For the text-containing cell, return its midpoint in (X, Y) coordinate format. 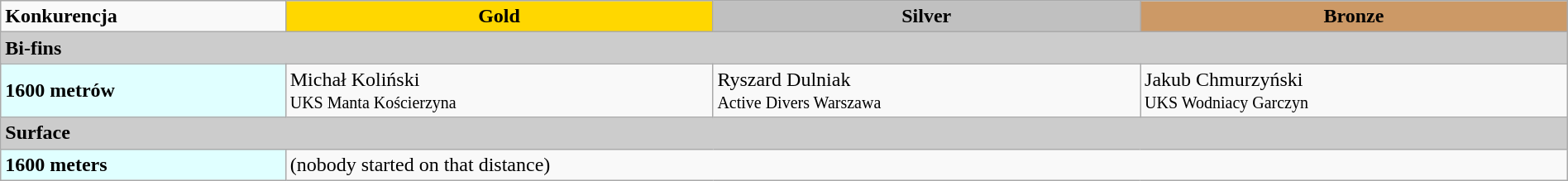
Michał KolińskiUKS Manta Kościerzyna (500, 91)
(nobody started on that distance) (926, 164)
Jakub ChmurzyńskiUKS Wodniacy Garczyn (1355, 91)
1600 metrów (143, 91)
Surface (784, 133)
Ryszard DulniakActive Divers Warszawa (926, 91)
Gold (500, 17)
Bronze (1355, 17)
Konkurencja (143, 17)
1600 meters (143, 164)
Bi-fins (784, 48)
Silver (926, 17)
